Search for the cell housing the specified text and yield its [X, Y] center coordinate. 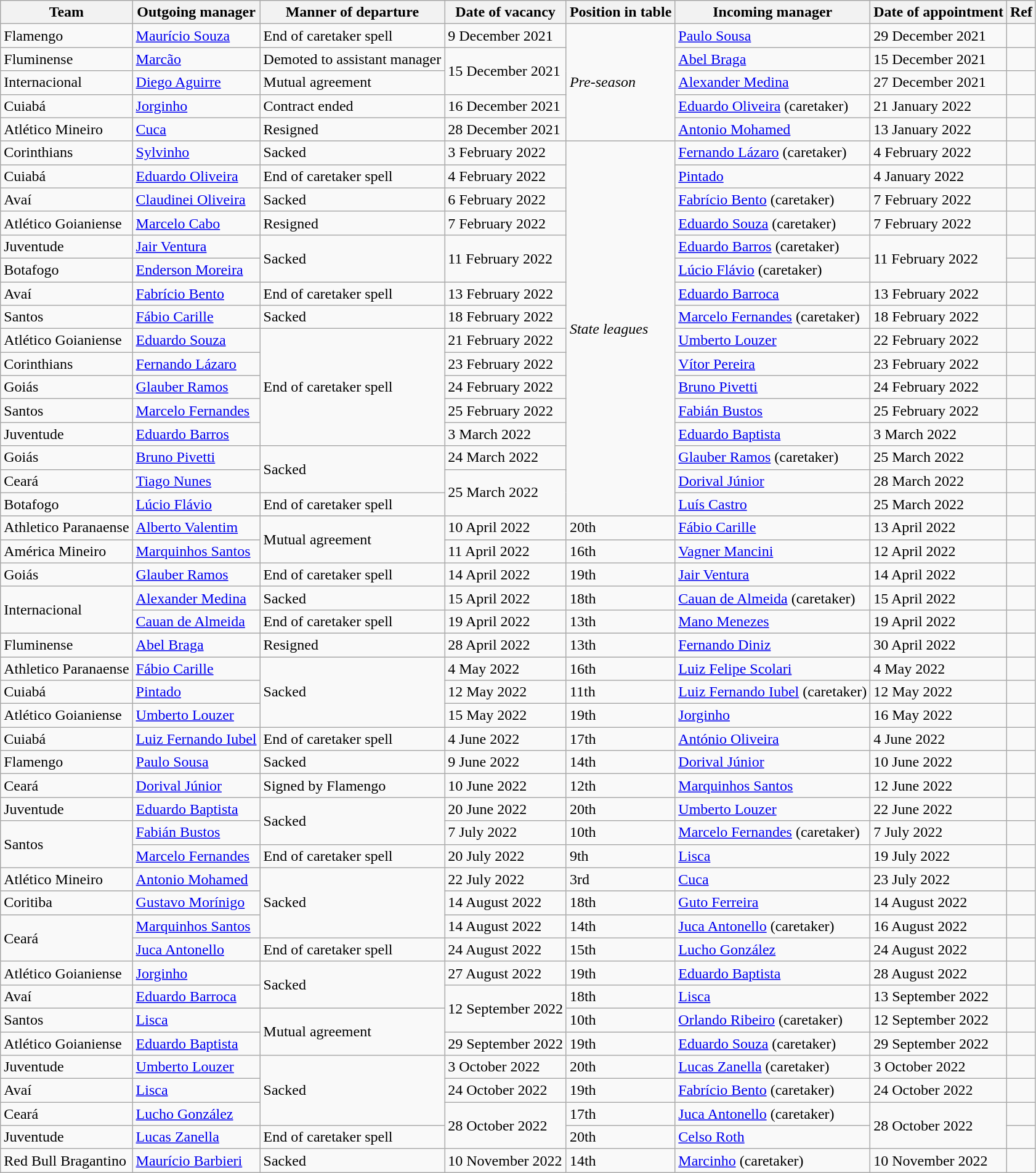
Eduardo Oliveira (caretaker) [772, 106]
Fernando Diniz [772, 645]
Maurício Souza [196, 36]
12 June 2022 [939, 786]
24 March 2022 [506, 458]
Vítor Pereira [772, 364]
Signed by Flamengo [352, 786]
Maurício Barbieri [196, 1161]
21 January 2022 [939, 106]
28 March 2022 [939, 481]
Demoted to assistant manager [352, 59]
Incoming manager [772, 12]
13 January 2022 [939, 129]
Guto Ferreira [772, 903]
12th [620, 786]
16 August 2022 [939, 926]
Lucas Zanella (caretaker) [772, 1067]
Coritiba [67, 903]
3rd [620, 879]
22 July 2022 [506, 879]
Gustavo Morínigo [196, 903]
22 June 2022 [939, 809]
Marcão [196, 59]
Luiz Fernando Iubel (caretaker) [772, 692]
9 June 2022 [506, 762]
21 February 2022 [506, 341]
Eduardo Barros [196, 434]
11 April 2022 [506, 551]
20 July 2022 [506, 856]
Position in table [620, 12]
30 April 2022 [939, 645]
Marcinho (caretaker) [772, 1161]
Glauber Ramos (caretaker) [772, 458]
António Oliveira [772, 739]
29 December 2021 [939, 36]
Eduardo Oliveira [196, 176]
16 May 2022 [939, 715]
11th [620, 692]
Luís Castro [772, 504]
Juca Antonello [196, 949]
28 April 2022 [506, 645]
Contract ended [352, 106]
Red Bull Bragantino [67, 1161]
9th [620, 856]
Cauan de Almeida [196, 621]
Lucas Zanella [196, 1137]
28 December 2021 [506, 129]
Cauan de Almeida (caretaker) [772, 598]
Eduardo Barros (caretaker) [772, 246]
27 December 2021 [939, 83]
22 February 2022 [939, 341]
Marcelo Cabo [196, 223]
3 February 2022 [506, 153]
6 February 2022 [506, 200]
Ref [1021, 12]
Pre-season [620, 83]
Lúcio Flávio (caretaker) [772, 270]
Enderson Moreira [196, 270]
15 May 2022 [506, 715]
Diego Aguirre [196, 83]
9 December 2021 [506, 36]
Fernando Lázaro [196, 364]
Team [67, 12]
Fabrício Bento [196, 294]
Celso Roth [772, 1137]
12 April 2022 [939, 551]
Fernando Lázaro (caretaker) [772, 153]
Mano Menezes [772, 621]
10 April 2022 [506, 528]
Sylvinho [196, 153]
13 April 2022 [939, 528]
Date of appointment [939, 12]
Outgoing manager [196, 12]
15th [620, 949]
Date of vacancy [506, 12]
27 August 2022 [506, 973]
28 August 2022 [939, 973]
Luiz Felipe Scolari [772, 668]
4 January 2022 [939, 176]
16 December 2021 [506, 106]
23 July 2022 [939, 879]
19 July 2022 [939, 856]
Luiz Fernando Iubel [196, 739]
Eduardo Souza [196, 341]
Alberto Valentim [196, 528]
20 June 2022 [506, 809]
13 September 2022 [939, 996]
Vagner Mancini [772, 551]
Claudinei Oliveira [196, 200]
State leagues [620, 329]
Lúcio Flávio [196, 504]
Orlando Ribeiro (caretaker) [772, 1020]
Tiago Nunes [196, 481]
América Mineiro [67, 551]
Manner of departure [352, 12]
